Find where the given text appears and provide that cell's center as (X, Y) coordinate. 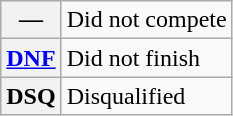
— (31, 20)
DNF (31, 58)
Did not compete (146, 20)
DSQ (31, 96)
Did not finish (146, 58)
Disqualified (146, 96)
